Return the (x, y) coordinate for the center point of the cell that contains the specified text.  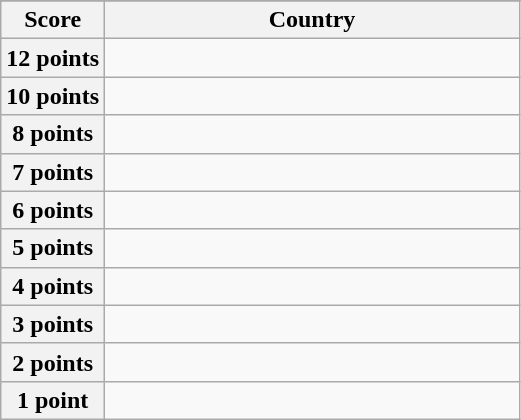
6 points (53, 210)
8 points (53, 134)
7 points (53, 172)
2 points (53, 362)
5 points (53, 248)
1 point (53, 400)
3 points (53, 324)
12 points (53, 58)
Country (312, 20)
4 points (53, 286)
10 points (53, 96)
Score (53, 20)
